Pinpoint the cell where the given text exists, returning its [X, Y] midpoint coordinate. 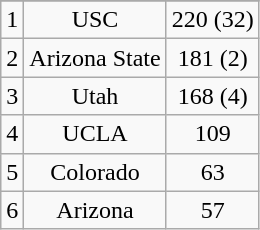
2 [12, 58]
6 [12, 210]
168 (4) [212, 96]
109 [212, 134]
63 [212, 172]
220 (32) [212, 20]
Arizona State [95, 58]
3 [12, 96]
4 [12, 134]
181 (2) [212, 58]
Utah [95, 96]
Colorado [95, 172]
57 [212, 210]
1 [12, 20]
Arizona [95, 210]
5 [12, 172]
USC [95, 20]
UCLA [95, 134]
